Output the [X, Y] coordinate of the center of the cell containing the given text.  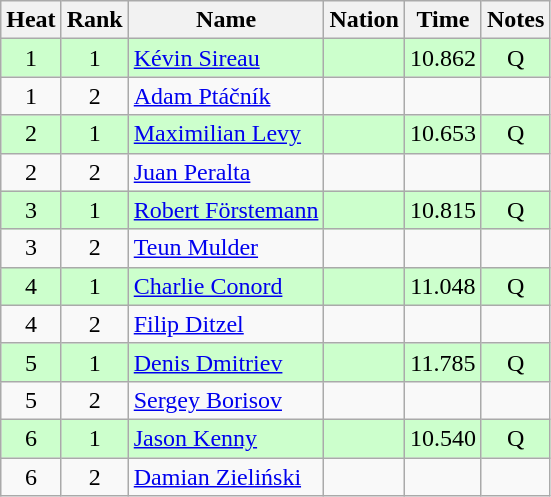
Time [442, 20]
10.653 [442, 134]
Name [226, 20]
Teun Mulder [226, 248]
Filip Ditzel [226, 324]
Rank [94, 20]
Sergey Borisov [226, 400]
Maximilian Levy [226, 134]
Adam Ptáčník [226, 96]
Kévin Sireau [226, 58]
Damian Zieliński [226, 477]
10.540 [442, 438]
Heat [31, 20]
Nation [364, 20]
Denis Dmitriev [226, 362]
Charlie Conord [226, 286]
Jason Kenny [226, 438]
Notes [515, 20]
11.048 [442, 286]
10.862 [442, 58]
Robert Förstemann [226, 210]
11.785 [442, 362]
10.815 [442, 210]
Juan Peralta [226, 172]
